Capture the cell that displays the provided text and extract its (x, y) central coordinate. 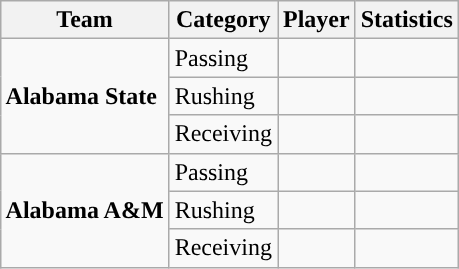
Alabama State (84, 96)
Category (223, 20)
Player (317, 20)
Statistics (406, 20)
Team (84, 20)
Alabama A&M (84, 210)
